Provide the (x, y) coordinate of the cell's center where the given text is located.  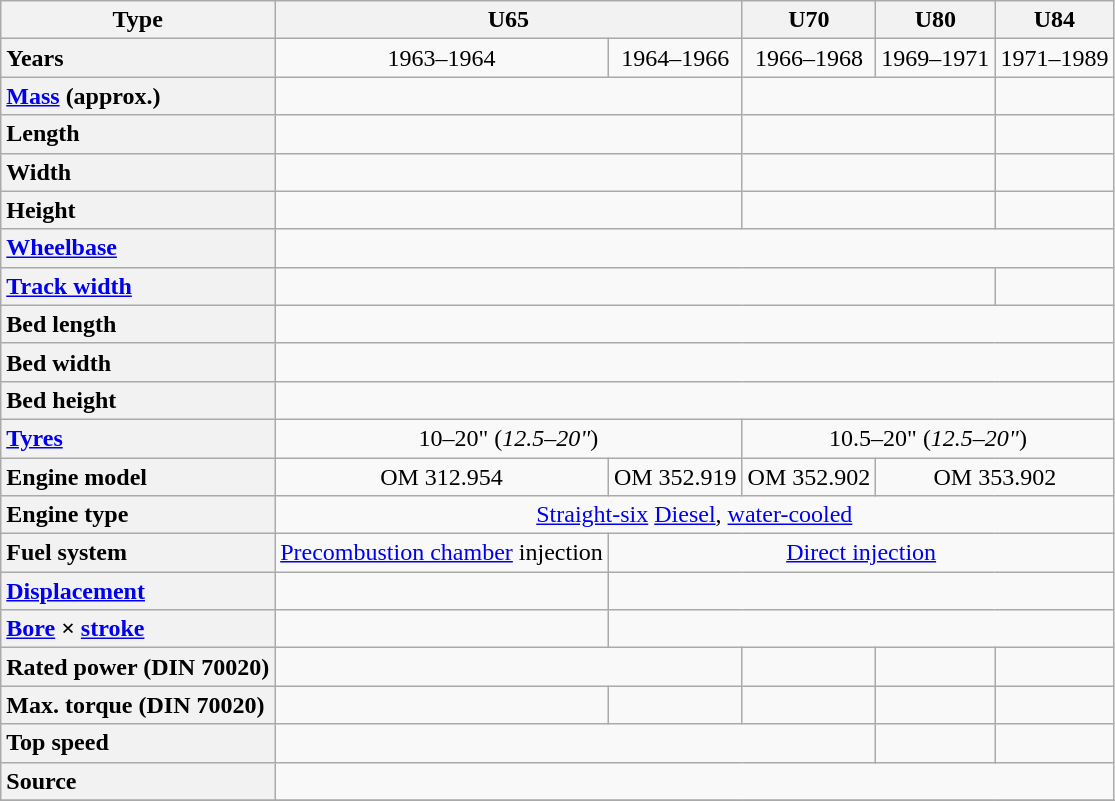
Bore × stroke (138, 629)
Mass (approx.) (138, 96)
Engine model (138, 477)
Width (138, 172)
U70 (809, 20)
Max. torque (DIN 70020) (138, 705)
Years (138, 58)
U65 (508, 20)
OM 352.902 (809, 477)
OM 353.902 (995, 477)
Engine type (138, 515)
Type (138, 20)
OM 352.919 (675, 477)
Direct injection (861, 553)
U80 (936, 20)
10–20" (12.5–20") (508, 438)
Bed length (138, 324)
Bed height (138, 400)
Precombustion chamber injection (442, 553)
Track width (138, 286)
1971–1989 (1054, 58)
1969–1971 (936, 58)
Height (138, 210)
U84 (1054, 20)
Wheelbase (138, 248)
1963–1964 (442, 58)
Tyres (138, 438)
10.5–20" (12.5–20") (928, 438)
Straight-six Diesel, water-cooled (694, 515)
Fuel system (138, 553)
1966–1968 (809, 58)
Top speed (138, 743)
1964–1966 (675, 58)
Bed width (138, 362)
Rated power (DIN 70020) (138, 667)
Length (138, 134)
OM 312.954 (442, 477)
Source (138, 781)
Displacement (138, 591)
